Pinpoint the cell where the given text exists, returning its (X, Y) midpoint coordinate. 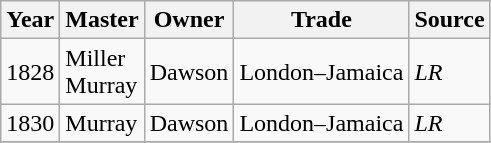
Year (30, 20)
Murray (102, 123)
Source (450, 20)
Trade (322, 20)
1828 (30, 72)
Owner (189, 20)
MillerMurray (102, 72)
1830 (30, 123)
Master (102, 20)
